Search for the cell housing the specified text and yield its [X, Y] center coordinate. 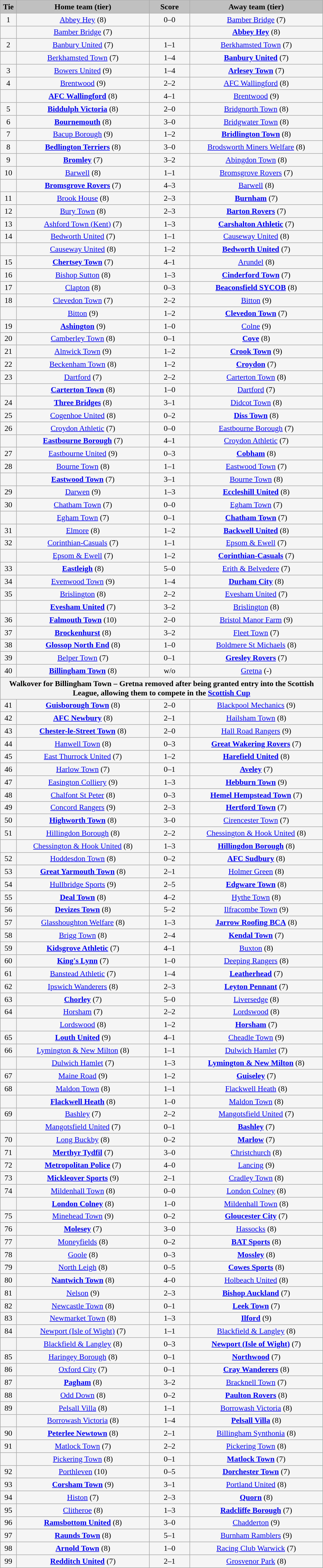
Glossop North End (8) [83, 645]
58 [9, 936]
Arlesey Town (7) [256, 71]
Paulton Rovers (8) [256, 1395]
Cowes Sports (8) [256, 1268]
Carshalton Athletic (7) [256, 224]
Dorchester Town (7) [256, 1472]
55 [9, 897]
35 [9, 594]
12 [9, 211]
16 [9, 275]
24 [9, 403]
Guisborough Town (8) [83, 705]
Ipswich Wanderers (8) [83, 987]
32 [9, 543]
Chorley (7) [83, 999]
68 [9, 1089]
Falmouth Town (10) [83, 620]
28 [9, 467]
1 [9, 20]
Brigg Town (8) [83, 936]
Durham City (8) [256, 581]
45 [9, 757]
Cinderford Town (7) [256, 275]
2 [9, 45]
Clapton (8) [83, 288]
Hebburn Town (9) [256, 782]
80 [9, 1280]
61 [9, 974]
Burnham Ramblers (9) [256, 1536]
8 [9, 147]
93 [9, 1485]
Guiseley (7) [256, 1076]
Hythe Town (8) [256, 897]
Diss Town (8) [256, 415]
Cobham (8) [256, 454]
Bishop Sutton (8) [83, 275]
5–2 [169, 910]
26 [9, 428]
91 [9, 1446]
Burnham (7) [256, 199]
Grosvenor Park (8) [256, 1561]
Clitheroe (8) [83, 1510]
Backwell United (8) [256, 531]
Cray Wanderers (8) [256, 1370]
Nelson (9) [83, 1293]
Hall Road Rangers (9) [256, 731]
Kidsgrove Athletic (7) [83, 948]
Radcliffe Borough (7) [256, 1510]
Ashford Town (Kent) (7) [83, 224]
Deal Town (8) [83, 897]
6 [9, 122]
2–4 [169, 936]
AFC Sudbury (8) [256, 859]
Didcot Town (8) [256, 403]
82 [9, 1306]
76 [9, 1229]
Camberley Town (8) [83, 339]
95 [9, 1510]
Bridgwater Town (8) [256, 122]
Molesey (7) [83, 1229]
96 [9, 1523]
Eccleshill United (8) [256, 492]
84 [9, 1331]
38 [9, 645]
5–1 [169, 1536]
Leek Town (7) [256, 1306]
Evenwood Town (9) [83, 581]
Banstead Athletic (7) [83, 974]
Mossley (8) [256, 1255]
87 [9, 1383]
89 [9, 1408]
81 [9, 1293]
20 [9, 339]
Newcastle Town (8) [83, 1306]
13 [9, 224]
Eastleigh (8) [83, 569]
40 [9, 671]
3 [9, 71]
Buxton (8) [256, 948]
97 [9, 1536]
Bromley (7) [83, 160]
Erith & Belvedere (7) [256, 569]
Fleet Town (7) [256, 633]
Maine Road (9) [83, 1076]
41 [9, 705]
Christchurch (8) [256, 1153]
98 [9, 1549]
18 [9, 301]
Northwood (7) [256, 1357]
Darwen (9) [83, 492]
Beaconsfield SYCOB (8) [256, 288]
Lancing (9) [256, 1165]
Bournemouth (8) [83, 122]
62 [9, 987]
Great Wakering Rovers (7) [256, 744]
36 [9, 620]
Raunds Town (8) [83, 1536]
Gretna (-) [256, 671]
Ilfracombe Town (9) [256, 910]
w/o [169, 671]
Biddulph Victoria (8) [83, 109]
Bedlington Terriers (8) [83, 147]
Harefield United (8) [256, 757]
37 [9, 633]
46 [9, 770]
30 [9, 505]
Blackpool Mechanics (9) [256, 705]
90 [9, 1434]
43 [9, 731]
15 [9, 262]
92 [9, 1472]
Walkover for Billingham Town – Gretna removed after being granted entry into the Scottish League, allowing them to compete in the Scottish Cup [161, 688]
Bridgnorth Town (8) [256, 109]
69 [9, 1114]
Mickleover Sports (9) [83, 1178]
78 [9, 1255]
Boldmere St Michaels (8) [256, 645]
Abingdon Town (8) [256, 160]
42 [9, 718]
Bishop Auckland (7) [256, 1293]
Kendal Town (7) [256, 936]
65 [9, 1038]
Metropolitan Police (7) [83, 1165]
Moneyfields (8) [83, 1242]
Home team (tier) [83, 7]
Haringey Borough (8) [83, 1357]
Holmer Green (8) [256, 872]
Score [169, 7]
Three Bridges (8) [83, 403]
4–3 [169, 186]
99 [9, 1561]
Hailsham Town (8) [256, 718]
Bacup Borough (9) [83, 134]
Away team (tier) [256, 7]
Louth United (9) [83, 1038]
23 [9, 377]
70 [9, 1140]
60 [9, 961]
48 [9, 795]
Billingham Town (8) [83, 671]
Deeping Rangers (8) [256, 961]
Leatherhead (7) [256, 974]
59 [9, 948]
Leyton Pennant (7) [256, 987]
Beckenham Town (8) [83, 365]
Colne (9) [256, 326]
Nantwich Town (8) [83, 1280]
7 [9, 134]
Billingham Synthonia (8) [256, 1434]
North Leigh (8) [83, 1268]
47 [9, 782]
Oxford City (7) [83, 1370]
83 [9, 1318]
Highworth Town (8) [83, 821]
Odd Down (8) [83, 1395]
Minehead Town (9) [83, 1216]
21 [9, 352]
Brodsworth Miners Welfare (8) [256, 147]
Ashington (9) [83, 326]
Chalfont St Peter (8) [83, 795]
Hanwell Town (8) [83, 744]
Histon (7) [83, 1497]
Gloucester City (7) [256, 1216]
Brockenhurst (8) [83, 633]
Easington Colliery (9) [83, 782]
64 [9, 1012]
Elmore (8) [83, 531]
29 [9, 492]
Marlow (7) [256, 1140]
Cove (8) [256, 339]
31 [9, 531]
85 [9, 1357]
94 [9, 1497]
Hoddesdon Town (8) [83, 859]
75 [9, 1216]
86 [9, 1370]
19 [9, 326]
Devizes Town (8) [83, 910]
53 [9, 872]
50 [9, 821]
Cradley Town (8) [256, 1178]
Eastbourne United (9) [83, 454]
27 [9, 454]
Great Yarmouth Town (8) [83, 872]
Harlow Town (7) [83, 770]
Portland United (8) [256, 1485]
Goole (8) [83, 1255]
Brook House (8) [83, 199]
44 [9, 744]
63 [9, 999]
11 [9, 199]
Bury Town (8) [83, 211]
Holbeach United (8) [256, 1280]
Hemel Hempstead Town (7) [256, 795]
Liversedge (8) [256, 999]
Long Buckby (8) [83, 1140]
Cheadle Town (9) [256, 1038]
Belper Town (7) [83, 658]
Alnwick Town (9) [83, 352]
4–2 [169, 897]
34 [9, 581]
Gresley Rovers (7) [256, 658]
Redditch United (7) [83, 1561]
Pagham (8) [83, 1383]
Bristol Manor Farm (9) [256, 620]
BAT Sports (8) [256, 1242]
Hullbridge Sports (9) [83, 884]
14 [9, 237]
39 [9, 658]
Cogenhoe United (8) [83, 415]
Barton Rovers (7) [256, 211]
22 [9, 365]
AFC Newbury (8) [83, 718]
51 [9, 833]
9 [9, 160]
2–5 [169, 884]
Chester-le-Street Town (8) [83, 731]
Cirencester Town (7) [256, 821]
Chadderton (9) [256, 1523]
Corsham Town (9) [83, 1485]
King's Lynn (7) [83, 961]
54 [9, 884]
Hassocks (8) [256, 1229]
Quorn (8) [256, 1497]
Newmarket Town (8) [83, 1318]
Tie [9, 7]
Jarrow Roofing BCA (8) [256, 923]
57 [9, 923]
66 [9, 1050]
Chertsey Town (7) [83, 262]
72 [9, 1165]
4 [9, 84]
Arnold Town (8) [83, 1549]
Porthleven (10) [83, 1472]
Bracknell Town (7) [256, 1383]
67 [9, 1076]
Peterlee Newtown (8) [83, 1434]
East Thurrock United (7) [83, 757]
25 [9, 415]
Aveley (7) [256, 770]
71 [9, 1153]
73 [9, 1178]
Merthyr Tydfil (7) [83, 1153]
Racing Club Warwick (7) [256, 1549]
Bowers United (9) [83, 71]
Bridlington Town (8) [256, 134]
33 [9, 569]
52 [9, 859]
Croydon (7) [256, 365]
5 [9, 109]
Arundel (8) [256, 262]
Ramsbottom United (8) [83, 1523]
Hertford Town (7) [256, 808]
Ilford (9) [256, 1318]
10 [9, 173]
Crook Town (9) [256, 352]
56 [9, 910]
79 [9, 1268]
77 [9, 1242]
17 [9, 288]
Concord Rangers (9) [83, 808]
49 [9, 808]
Glasshoughton Welfare (8) [83, 923]
74 [9, 1191]
Edgware Town (8) [256, 884]
88 [9, 1395]
